Pinpoint the cell where the given text exists, returning its [x, y] midpoint coordinate. 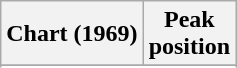
Chart (1969) [72, 34]
Peakposition [189, 34]
